Return [X, Y] of the center of cell containing provided text 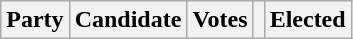
Votes [220, 20]
Candidate [128, 20]
Party [35, 20]
Elected [308, 20]
